Determine the (X, Y) coordinate at the center of the cell enclosing the given text.  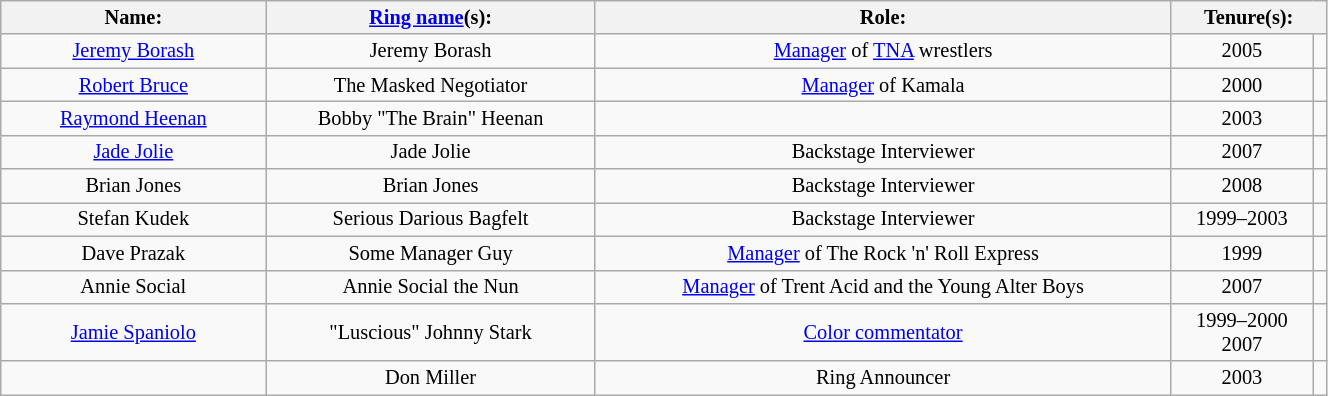
Annie Social the Nun (430, 287)
Annie Social (134, 287)
Name: (134, 17)
Dave Prazak (134, 253)
Stefan Kudek (134, 219)
1999–2003 (1242, 219)
Manager of Trent Acid and the Young Alter Boys (883, 287)
1999 (1242, 253)
Serious Darious Bagfelt (430, 219)
Don Miller (430, 378)
Role: (883, 17)
Robert Bruce (134, 85)
2008 (1242, 186)
2000 (1242, 85)
"Luscious" Johnny Stark (430, 332)
Jamie Spaniolo (134, 332)
1999–20002007 (1242, 332)
2005 (1242, 51)
Manager of Kamala (883, 85)
Tenure(s): (1249, 17)
Bobby "The Brain" Heenan (430, 118)
Manager of The Rock 'n' Roll Express (883, 253)
The Masked Negotiator (430, 85)
Ring name(s): (430, 17)
Some Manager Guy (430, 253)
Manager of TNA wrestlers (883, 51)
Color commentator (883, 332)
Ring Announcer (883, 378)
Raymond Heenan (134, 118)
